Return the [x, y] coordinate for the center point of the cell that contains the specified text.  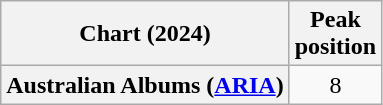
Peakposition [335, 34]
Australian Albums (ARIA) [145, 85]
Chart (2024) [145, 34]
8 [335, 85]
